Identify which cell holds the provided text, then report its (x, y) central coordinate. 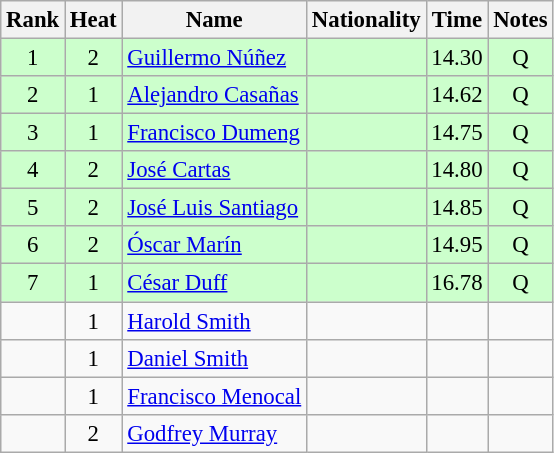
14.95 (457, 245)
Nationality (366, 20)
14.62 (457, 95)
Harold Smith (214, 321)
Name (214, 20)
Godfrey Murray (214, 433)
Alejandro Casañas (214, 95)
César Duff (214, 283)
Daniel Smith (214, 358)
3 (33, 133)
Francisco Menocal (214, 396)
4 (33, 170)
Francisco Dumeng (214, 133)
14.75 (457, 133)
Heat (94, 20)
Óscar Marín (214, 245)
José Cartas (214, 170)
Rank (33, 20)
7 (33, 283)
14.85 (457, 208)
14.30 (457, 58)
6 (33, 245)
José Luis Santiago (214, 208)
Notes (520, 20)
Time (457, 20)
14.80 (457, 170)
16.78 (457, 283)
5 (33, 208)
Guillermo Núñez (214, 58)
